Search for the cell housing the specified text and yield its (x, y) center coordinate. 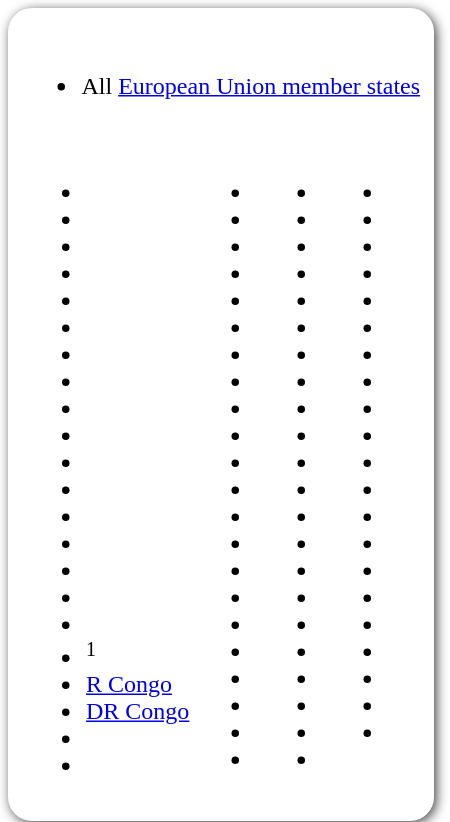
All European Union member states 1 R Congo DR Congo (221, 414)
1 R Congo DR Congo (107, 465)
